Identify which cell holds the provided text, then report its [x, y] central coordinate. 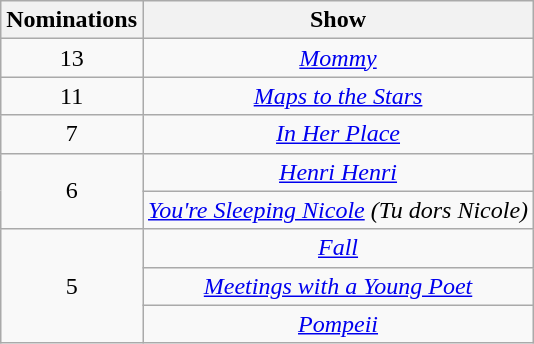
11 [72, 96]
Henri Henri [338, 172]
You're Sleeping Nicole (Tu dors Nicole) [338, 210]
13 [72, 58]
5 [72, 286]
Mommy [338, 58]
6 [72, 191]
In Her Place [338, 134]
Show [338, 20]
Maps to the Stars [338, 96]
7 [72, 134]
Pompeii [338, 324]
Fall [338, 248]
Meetings with a Young Poet [338, 286]
Nominations [72, 20]
